Output the (X, Y) coordinate of the center of the cell containing the given text.  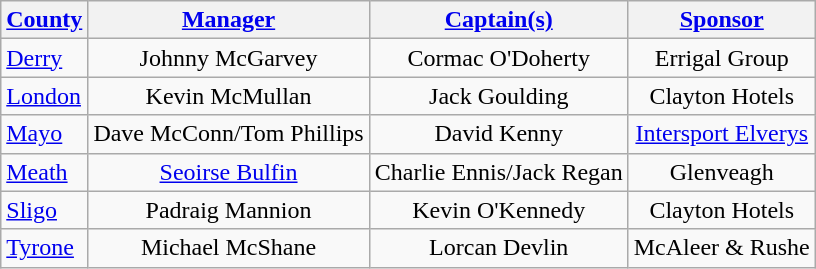
Padraig Mannion (228, 210)
Charlie Ennis/Jack Regan (498, 172)
Kevin O'Kennedy (498, 210)
Errigal Group (722, 58)
Michael McShane (228, 248)
McAleer & Rushe (722, 248)
Intersport Elverys (722, 134)
Mayo (44, 134)
Lorcan Devlin (498, 248)
Cormac O'Doherty (498, 58)
Jack Goulding (498, 96)
Glenveagh (722, 172)
Derry (44, 58)
Kevin McMullan (228, 96)
Tyrone (44, 248)
Seoirse Bulfin (228, 172)
Manager (228, 20)
Johnny McGarvey (228, 58)
David Kenny (498, 134)
Captain(s) (498, 20)
Sponsor (722, 20)
County (44, 20)
London (44, 96)
Sligo (44, 210)
Dave McConn/Tom Phillips (228, 134)
Meath (44, 172)
